Search for the cell housing the specified text and yield its [X, Y] center coordinate. 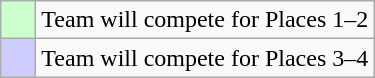
Team will compete for Places 1–2 [205, 20]
Team will compete for Places 3–4 [205, 58]
